Detect which cell encompasses the target text, then output its (x, y) center coordinate. 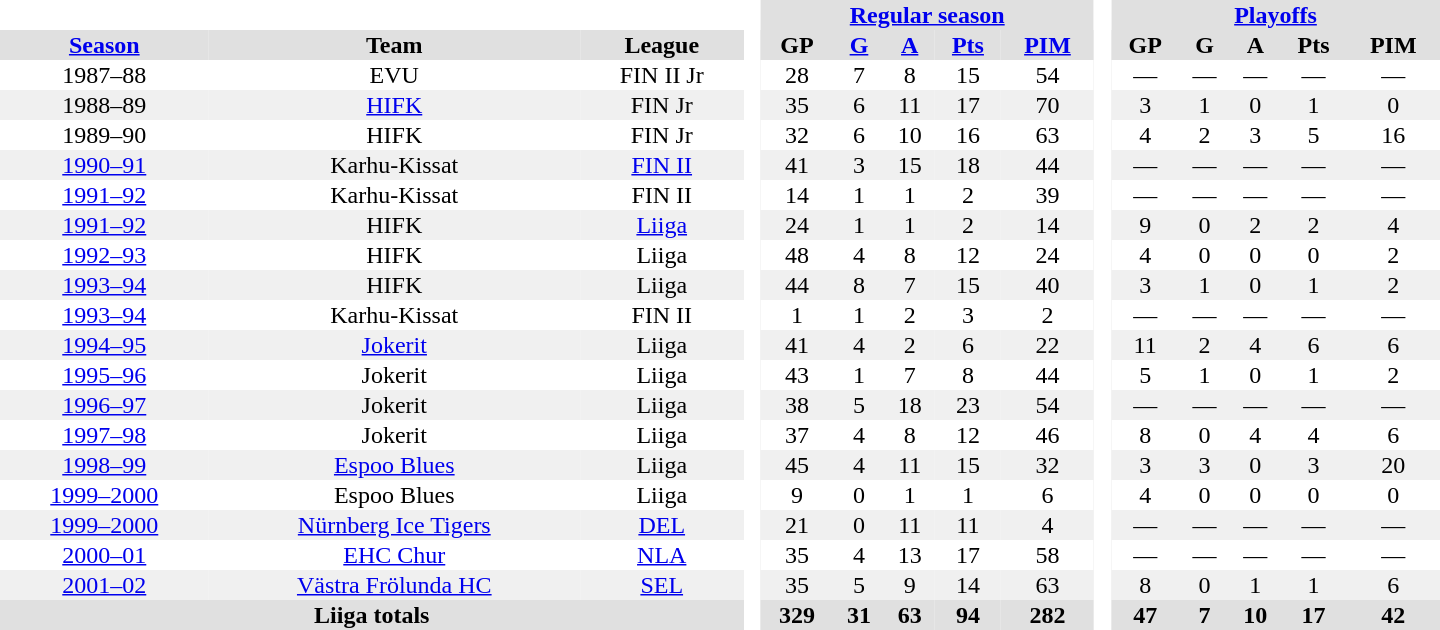
1988–89 (104, 105)
40 (1048, 285)
20 (1393, 465)
39 (1048, 195)
Nürnberg Ice Tigers (394, 525)
28 (796, 75)
1997–98 (104, 435)
1996–97 (104, 405)
282 (1048, 615)
48 (796, 255)
70 (1048, 105)
NLA (662, 555)
EHC Chur (394, 555)
22 (1048, 345)
Season (104, 45)
EVU (394, 75)
FIN II Jr (662, 75)
1995–96 (104, 375)
1992–93 (104, 255)
Västra Frölunda HC (394, 585)
46 (1048, 435)
League (662, 45)
37 (796, 435)
1990–91 (104, 165)
94 (968, 615)
Team (394, 45)
31 (860, 615)
21 (796, 525)
1998–99 (104, 465)
43 (796, 375)
Liiga totals (372, 615)
2001–02 (104, 585)
13 (910, 555)
23 (968, 405)
58 (1048, 555)
1994–95 (104, 345)
SEL (662, 585)
DEL (662, 525)
1987–88 (104, 75)
2000–01 (104, 555)
Playoffs (1276, 15)
38 (796, 405)
47 (1145, 615)
1989–90 (104, 135)
Regular season (927, 15)
45 (796, 465)
42 (1393, 615)
329 (796, 615)
